Detect which cell encompasses the target text, then output its (x, y) center coordinate. 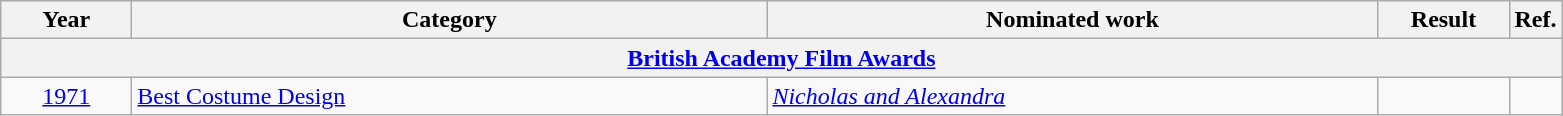
Nominated work (1072, 20)
Best Costume Design (450, 96)
1971 (66, 96)
Nicholas and Alexandra (1072, 96)
Ref. (1536, 20)
British Academy Film Awards (782, 58)
Category (450, 20)
Year (66, 20)
Result (1444, 20)
